Return the (x, y) coordinate for the center point of the cell that contains the specified text.  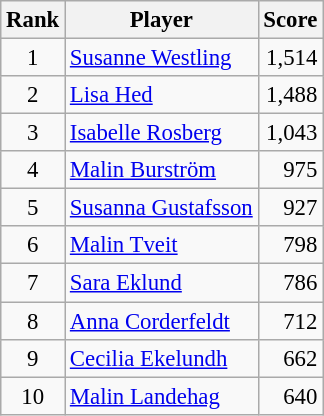
Malin Burström (162, 170)
7 (33, 283)
9 (33, 358)
2 (33, 95)
8 (33, 321)
Cecilia Ekelundh (162, 358)
1,514 (290, 58)
Score (290, 20)
Rank (33, 20)
6 (33, 245)
662 (290, 358)
Susanne Westling (162, 58)
Sara Eklund (162, 283)
5 (33, 208)
Malin Tveit (162, 245)
798 (290, 245)
Susanna Gustafsson (162, 208)
Malin Landehag (162, 396)
640 (290, 396)
Lisa Hed (162, 95)
Player (162, 20)
4 (33, 170)
Isabelle Rosberg (162, 133)
712 (290, 321)
1,043 (290, 133)
975 (290, 170)
10 (33, 396)
3 (33, 133)
927 (290, 208)
1 (33, 58)
1,488 (290, 95)
Anna Corderfeldt (162, 321)
786 (290, 283)
